Search for the cell housing the specified text and yield its (x, y) center coordinate. 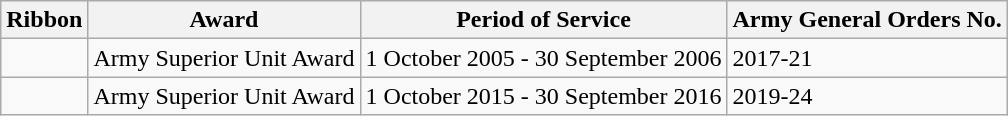
Ribbon (44, 20)
Army General Orders No. (867, 20)
Period of Service (544, 20)
2017-21 (867, 58)
1 October 2015 - 30 September 2016 (544, 96)
1 October 2005 - 30 September 2006 (544, 58)
2019-24 (867, 96)
Award (224, 20)
